Pinpoint the cell where the given text exists, returning its [X, Y] midpoint coordinate. 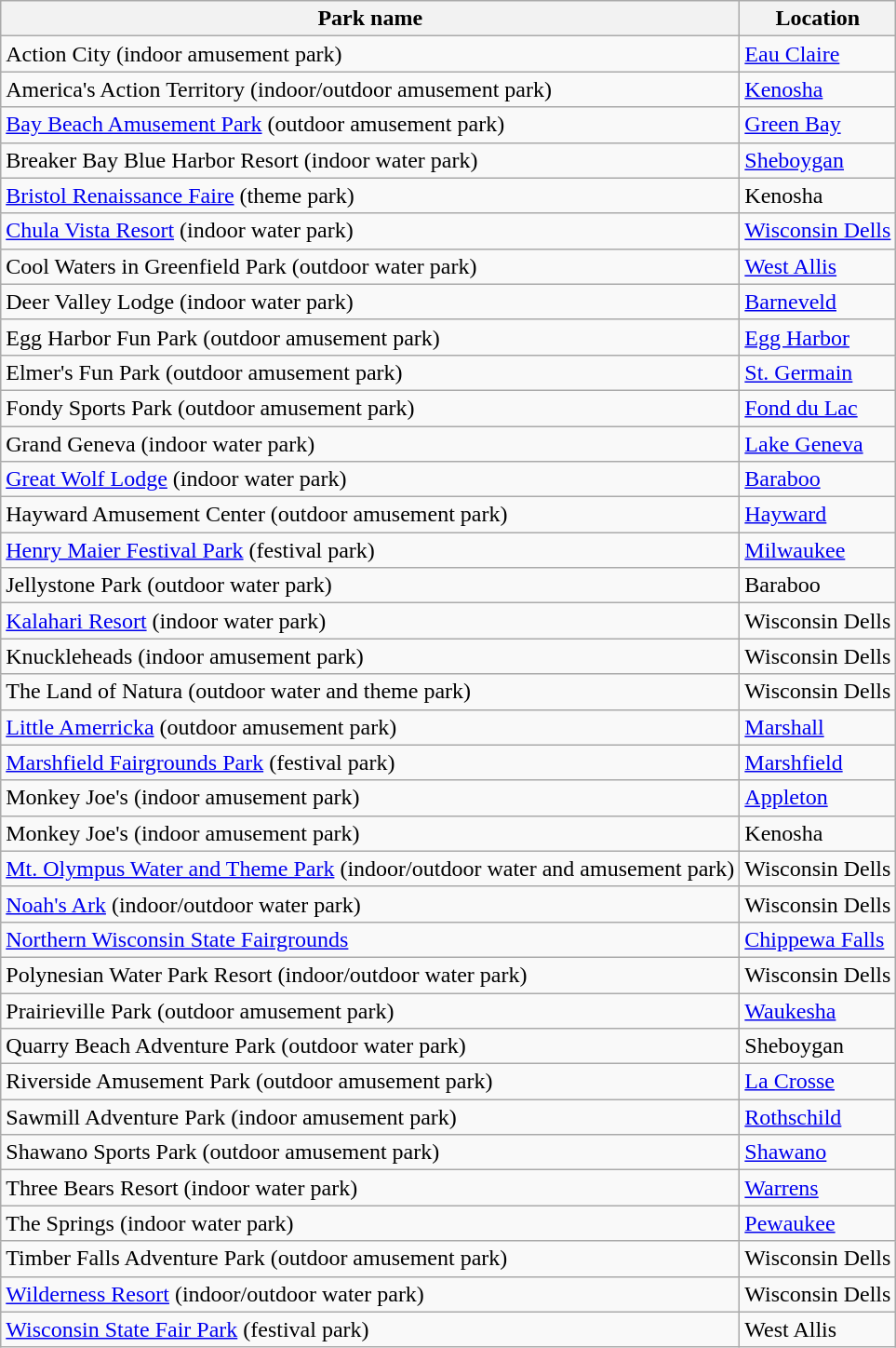
St. Germain [818, 372]
Mt. Olympus Water and Theme Park (indoor/outdoor water and amusement park) [370, 869]
Marshfield Fairgrounds Park (festival park) [370, 762]
Green Bay [818, 125]
Waukesha [818, 1010]
Shawano Sports Park (outdoor amusement park) [370, 1153]
America's Action Territory (indoor/outdoor amusement park) [370, 89]
Deer Valley Lodge (indoor water park) [370, 302]
Barneveld [818, 302]
Milwaukee [818, 550]
Grand Geneva (indoor water park) [370, 444]
Hayward [818, 515]
Rothschild [818, 1117]
Kalahari Resort (indoor water park) [370, 621]
Egg Harbor Fun Park (outdoor amusement park) [370, 337]
Location [818, 19]
Warrens [818, 1188]
Appleton [818, 798]
Hayward Amusement Center (outdoor amusement park) [370, 515]
Marshfield [818, 762]
Quarry Beach Adventure Park (outdoor water park) [370, 1046]
Chippewa Falls [818, 939]
Shawano [818, 1153]
Little Amerricka (outdoor amusement park) [370, 727]
Three Bears Resort (indoor water park) [370, 1188]
Egg Harbor [818, 337]
Sawmill Adventure Park (indoor amusement park) [370, 1117]
Great Wolf Lodge (indoor water park) [370, 479]
Noah's Ark (indoor/outdoor water park) [370, 904]
Polynesian Water Park Resort (indoor/outdoor water park) [370, 975]
Jellystone Park (outdoor water park) [370, 586]
Chula Vista Resort (indoor water park) [370, 231]
La Crosse [818, 1082]
Knuckleheads (indoor amusement park) [370, 656]
Fondy Sports Park (outdoor amusement park) [370, 408]
Prairieville Park (outdoor amusement park) [370, 1010]
Fond du Lac [818, 408]
The Land of Natura (outdoor water and theme park) [370, 692]
Elmer's Fun Park (outdoor amusement park) [370, 372]
Bay Beach Amusement Park (outdoor amusement park) [370, 125]
Cool Waters in Greenfield Park (outdoor water park) [370, 266]
Henry Maier Festival Park (festival park) [370, 550]
Lake Geneva [818, 444]
The Springs (indoor water park) [370, 1223]
Breaker Bay Blue Harbor Resort (indoor water park) [370, 160]
Riverside Amusement Park (outdoor amusement park) [370, 1082]
Timber Falls Adventure Park (outdoor amusement park) [370, 1259]
Marshall [818, 727]
Northern Wisconsin State Fairgrounds [370, 939]
Wilderness Resort (indoor/outdoor water park) [370, 1294]
Action City (indoor amusement park) [370, 54]
Wisconsin State Fair Park (festival park) [370, 1329]
Pewaukee [818, 1223]
Bristol Renaissance Faire (theme park) [370, 195]
Eau Claire [818, 54]
Park name [370, 19]
